Pinpoint the cell where the given text exists, returning its (x, y) midpoint coordinate. 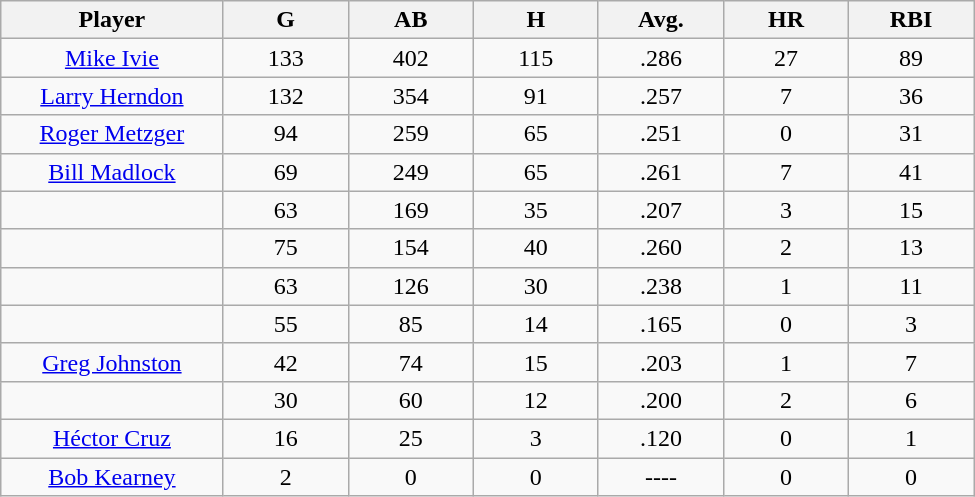
402 (410, 58)
G (286, 20)
.251 (660, 134)
42 (286, 362)
.286 (660, 58)
AB (410, 20)
H (536, 20)
.260 (660, 248)
Mike Ivie (112, 58)
.257 (660, 96)
---- (660, 477)
Player (112, 20)
259 (410, 134)
36 (912, 96)
115 (536, 58)
.207 (660, 210)
12 (536, 400)
31 (912, 134)
.120 (660, 438)
.200 (660, 400)
16 (286, 438)
133 (286, 58)
132 (286, 96)
14 (536, 324)
41 (912, 172)
RBI (912, 20)
60 (410, 400)
Bill Madlock (112, 172)
6 (912, 400)
Greg Johnston (112, 362)
.165 (660, 324)
.261 (660, 172)
85 (410, 324)
13 (912, 248)
Héctor Cruz (112, 438)
.203 (660, 362)
69 (286, 172)
.238 (660, 286)
Bob Kearney (112, 477)
55 (286, 324)
HR (786, 20)
35 (536, 210)
126 (410, 286)
354 (410, 96)
Larry Herndon (112, 96)
27 (786, 58)
Roger Metzger (112, 134)
40 (536, 248)
91 (536, 96)
25 (410, 438)
75 (286, 248)
Avg. (660, 20)
249 (410, 172)
89 (912, 58)
94 (286, 134)
11 (912, 286)
154 (410, 248)
74 (410, 362)
169 (410, 210)
